Extract the (X, Y) coordinate from the center of the cell holding the provided text.  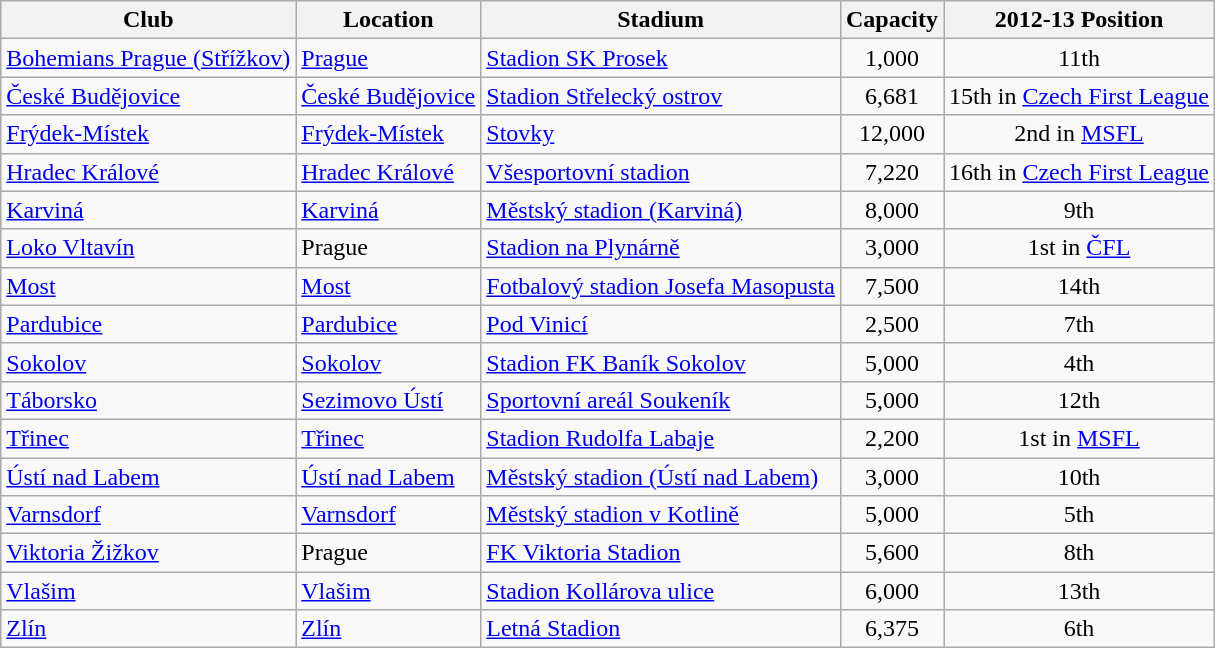
1st in MSFL (1080, 438)
15th in Czech First League (1080, 96)
2,500 (892, 324)
4th (1080, 362)
Táborsko (148, 400)
9th (1080, 210)
Loko Vltavín (148, 248)
Capacity (892, 20)
Městský stadion (Ústí nad Labem) (661, 477)
5,600 (892, 553)
Letná Stadion (661, 629)
16th in Czech First League (1080, 172)
Bohemians Prague (Střížkov) (148, 58)
Stadium (661, 20)
1st in ČFL (1080, 248)
Fotbalový stadion Josefa Masopusta (661, 286)
Stadion Střelecký ostrov (661, 96)
2nd in MSFL (1080, 134)
11th (1080, 58)
Všesportovní stadion (661, 172)
Městský stadion (Karviná) (661, 210)
6,681 (892, 96)
6,000 (892, 591)
Stovky (661, 134)
8th (1080, 553)
2012-13 Position (1080, 20)
Location (388, 20)
Stadion na Plynárně (661, 248)
2,200 (892, 438)
Sezimovo Ústí (388, 400)
Městský stadion v Kotlině (661, 515)
Pod Vinicí (661, 324)
14th (1080, 286)
Club (148, 20)
10th (1080, 477)
7th (1080, 324)
FK Viktoria Stadion (661, 553)
1,000 (892, 58)
12th (1080, 400)
6th (1080, 629)
12,000 (892, 134)
Sportovní areál Soukeník (661, 400)
7,220 (892, 172)
8,000 (892, 210)
Stadion SK Prosek (661, 58)
Stadion FK Baník Sokolov (661, 362)
13th (1080, 591)
Viktoria Žižkov (148, 553)
5th (1080, 515)
Stadion Kollárova ulice (661, 591)
Stadion Rudolfa Labaje (661, 438)
6,375 (892, 629)
7,500 (892, 286)
